Output the (X, Y) coordinate of the center of the cell containing the given text.  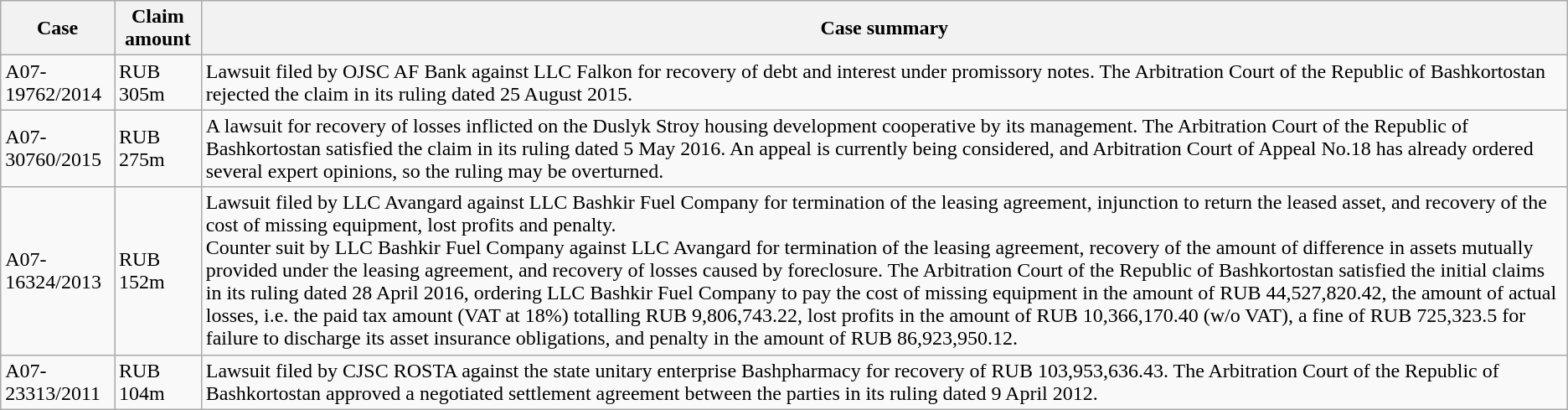
А07-23313/2011 (58, 382)
RUB 305m (157, 82)
RUB 152m (157, 271)
А07-16324/2013 (58, 271)
RUB 104m (157, 382)
А07-19762/2014 (58, 82)
Claim amount (157, 29)
RUB 275m (157, 148)
А07-30760/2015 (58, 148)
Case (58, 29)
Case summary (885, 29)
